From the cell containing the given text, extract its center point as [x, y] coordinate. 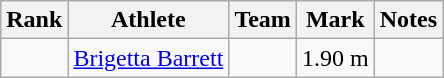
Notes [408, 20]
Brigetta Barrett [148, 58]
Athlete [148, 20]
Team [263, 20]
Rank [34, 20]
1.90 m [335, 58]
Mark [335, 20]
